Return (X, Y) of the center of cell containing provided text 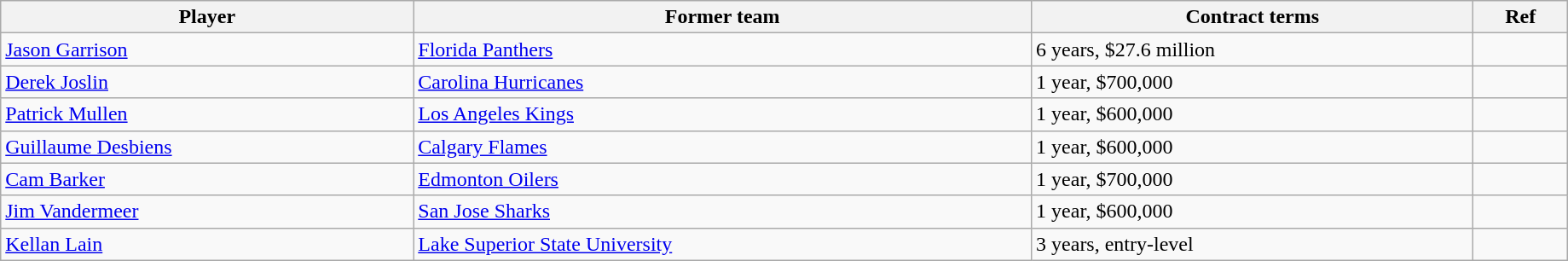
Edmonton Oilers (723, 179)
Player (207, 17)
Former team (723, 17)
3 years, entry-level (1253, 244)
Jason Garrison (207, 49)
Kellan Lain (207, 244)
Guillaume Desbiens (207, 147)
Ref (1520, 17)
Los Angeles Kings (723, 114)
San Jose Sharks (723, 212)
Carolina Hurricanes (723, 82)
6 years, $27.6 million (1253, 49)
Florida Panthers (723, 49)
Derek Joslin (207, 82)
Lake Superior State University (723, 244)
Patrick Mullen (207, 114)
Calgary Flames (723, 147)
Cam Barker (207, 179)
Contract terms (1253, 17)
Jim Vandermeer (207, 212)
